Search for the cell housing the specified text and yield its (X, Y) center coordinate. 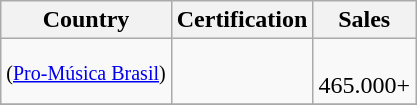
Certification (242, 20)
Country (86, 20)
(Pro-Música Brasil) (86, 72)
465.000+ (364, 72)
Sales (364, 20)
